Output the [x, y] coordinate of the center of the cell containing the given text.  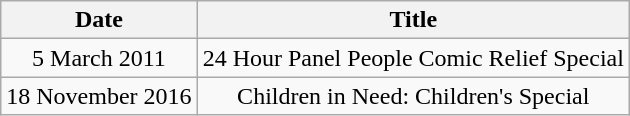
5 March 2011 [99, 58]
Title [413, 20]
Date [99, 20]
Children in Need: Children's Special [413, 96]
18 November 2016 [99, 96]
24 Hour Panel People Comic Relief Special [413, 58]
